For the text-containing cell, return its midpoint in [X, Y] coordinate format. 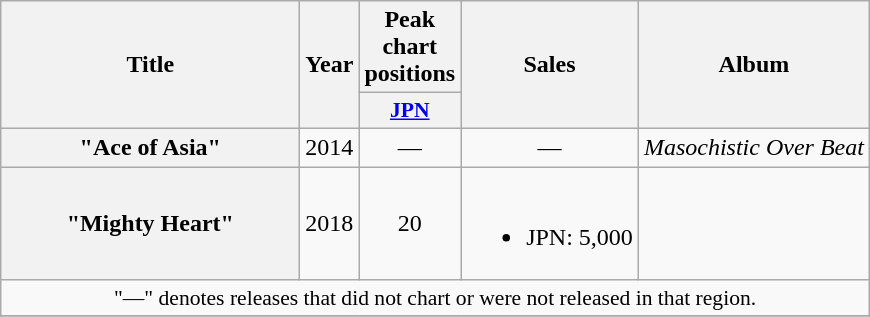
2018 [330, 222]
Sales [550, 65]
JPN [410, 111]
20 [410, 222]
Title [150, 65]
Year [330, 65]
JPN: 5,000 [550, 222]
"Mighty Heart" [150, 222]
2014 [330, 147]
Peak chart positions [410, 47]
"—" denotes releases that did not chart or were not released in that region. [436, 298]
Masochistic Over Beat [754, 147]
"Ace of Asia" [150, 147]
Album [754, 65]
